Extract the (X, Y) coordinate from the center of the cell holding the provided text.  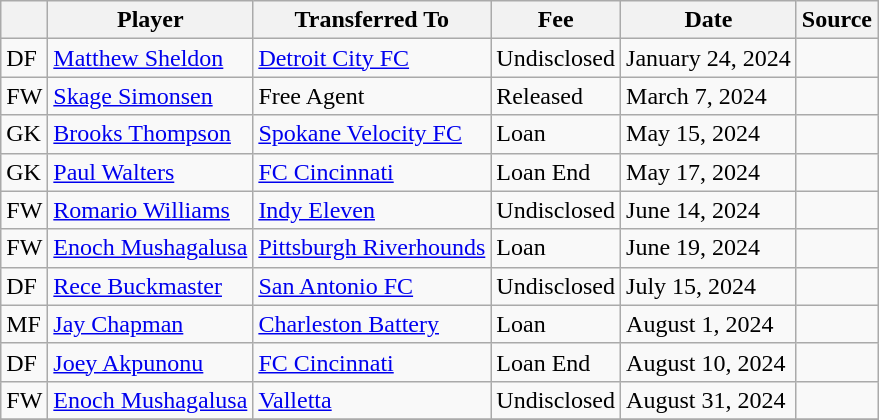
Spokane Velocity FC (372, 134)
Jay Chapman (150, 324)
March 7, 2024 (709, 96)
Indy Eleven (372, 210)
August 1, 2024 (709, 324)
Detroit City FC (372, 58)
Matthew Sheldon (150, 58)
June 19, 2024 (709, 248)
Released (556, 96)
August 31, 2024 (709, 400)
Pittsburgh Riverhounds (372, 248)
San Antonio FC (372, 286)
May 17, 2024 (709, 172)
July 15, 2024 (709, 286)
Brooks Thompson (150, 134)
Transferred To (372, 20)
Date (709, 20)
Romario Williams (150, 210)
Free Agent (372, 96)
June 14, 2024 (709, 210)
Valletta (372, 400)
Player (150, 20)
Charleston Battery (372, 324)
Fee (556, 20)
Skage Simonsen (150, 96)
May 15, 2024 (709, 134)
January 24, 2024 (709, 58)
Joey Akpunonu (150, 362)
Rece Buckmaster (150, 286)
August 10, 2024 (709, 362)
MF (24, 324)
Source (836, 20)
Paul Walters (150, 172)
